Return (x, y) of the center of cell containing provided text 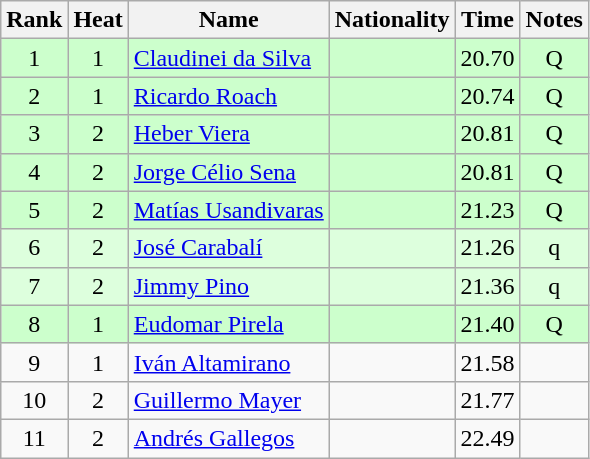
3 (34, 134)
Ricardo Roach (228, 96)
Heat (98, 20)
21.40 (488, 324)
Name (228, 20)
20.70 (488, 58)
José Carabalí (228, 248)
5 (34, 210)
21.77 (488, 400)
21.36 (488, 286)
Jimmy Pino (228, 286)
8 (34, 324)
Andrés Gallegos (228, 438)
Matías Usandivaras (228, 210)
22.49 (488, 438)
10 (34, 400)
7 (34, 286)
Time (488, 20)
Eudomar Pirela (228, 324)
11 (34, 438)
20.74 (488, 96)
Heber Viera (228, 134)
Iván Altamirano (228, 362)
Claudinei da Silva (228, 58)
Nationality (392, 20)
4 (34, 172)
21.26 (488, 248)
Notes (554, 20)
21.58 (488, 362)
6 (34, 248)
9 (34, 362)
Guillermo Mayer (228, 400)
Rank (34, 20)
21.23 (488, 210)
Jorge Célio Sena (228, 172)
